Capture the cell that displays the provided text and extract its (X, Y) central coordinate. 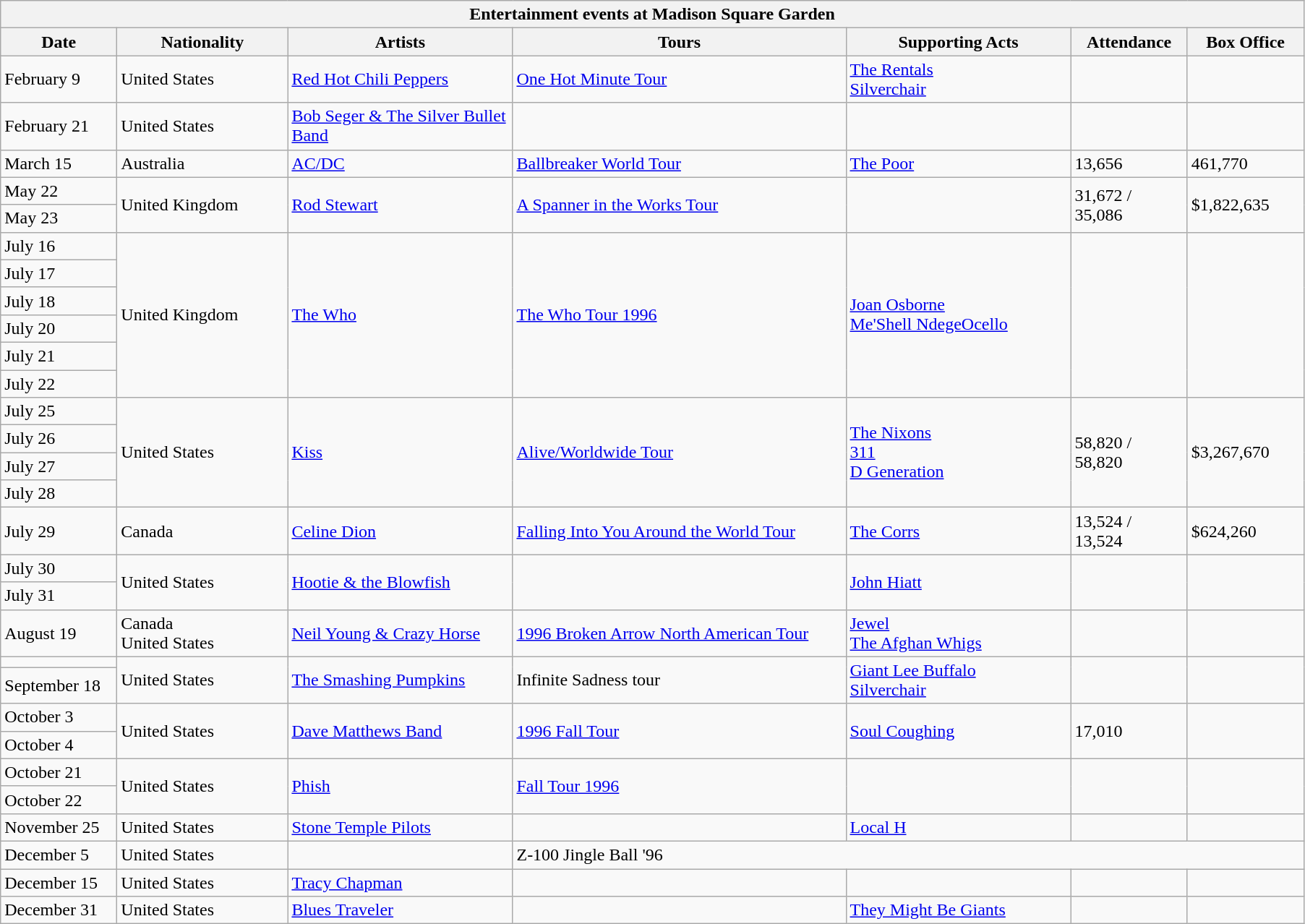
February 9 (59, 80)
JewelThe Afghan Whigs (959, 633)
Giant Lee BuffaloSilverchair (959, 680)
July 30 (59, 568)
461,770 (1245, 163)
Celine Dion (401, 531)
The Poor (959, 163)
October 3 (59, 717)
The Corrs (959, 531)
Supporting Acts (959, 42)
December 5 (59, 855)
Entertainment events at Madison Square Garden (652, 14)
October 4 (59, 745)
Dave Matthews Band (401, 731)
Phish (401, 786)
Blues Traveler (401, 910)
Rod Stewart (401, 205)
13,656 (1129, 163)
One Hot Minute Tour (680, 80)
Date (59, 42)
Fall Tour 1996 (680, 786)
August 19 (59, 633)
May 22 (59, 191)
58,820 / 58,820 (1129, 453)
A Spanner in the Works Tour (680, 205)
17,010 (1129, 731)
Nationality (202, 42)
July 29 (59, 531)
Artists (401, 42)
31,672 / 35,086 (1129, 205)
$624,260 (1245, 531)
July 25 (59, 411)
Local H (959, 827)
July 31 (59, 596)
They Might Be Giants (959, 910)
Tours (680, 42)
Bob Seger & The Silver Bullet Band (401, 126)
John Hiatt (959, 582)
Tracy Chapman (401, 883)
Kiss (401, 453)
July 28 (59, 494)
December 31 (59, 910)
October 22 (59, 800)
Stone Temple Pilots (401, 827)
The Nixons311D Generation (959, 453)
Infinite Sadness tour (680, 680)
The Smashing Pumpkins (401, 680)
Soul Coughing (959, 731)
Canada (202, 531)
Australia (202, 163)
Falling Into You Around the World Tour (680, 531)
Ballbreaker World Tour (680, 163)
December 15 (59, 883)
November 25 (59, 827)
13,524 / 13,524 (1129, 531)
Neil Young & Crazy Horse (401, 633)
February 21 (59, 126)
The Who (401, 315)
The Who Tour 1996 (680, 315)
Attendance (1129, 42)
Joan OsborneMe'Shell NdegeOcello (959, 315)
October 21 (59, 772)
$1,822,635 (1245, 205)
$3,267,670 (1245, 453)
March 15 (59, 163)
Red Hot Chili Peppers (401, 80)
AC/DC (401, 163)
July 22 (59, 384)
July 18 (59, 301)
Box Office (1245, 42)
September 18 (59, 685)
The RentalsSilverchair (959, 80)
Hootie & the Blowfish (401, 582)
July 27 (59, 466)
July 20 (59, 328)
May 23 (59, 218)
CanadaUnited States (202, 633)
July 21 (59, 356)
July 16 (59, 246)
Alive/Worldwide Tour (680, 453)
1996 Broken Arrow North American Tour (680, 633)
Z-100 Jingle Ball '96 (908, 855)
1996 Fall Tour (680, 731)
July 17 (59, 273)
July 26 (59, 439)
